Scan for the cell matching the given text and deliver its (x, y) coordinate at center. 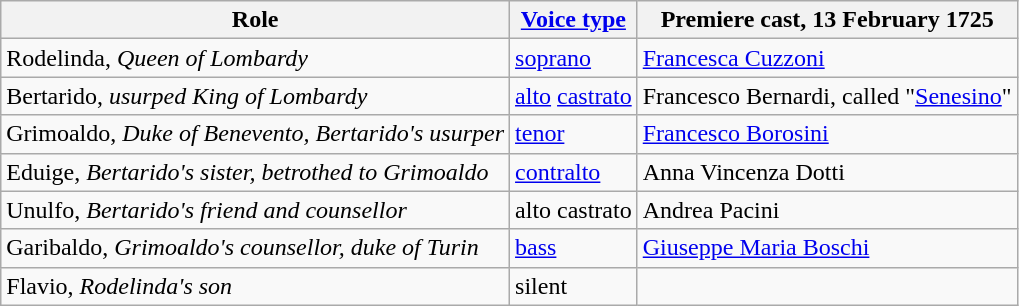
soprano (574, 58)
silent (574, 286)
Eduige, Bertarido's sister, betrothed to Grimoaldo (256, 172)
Anna Vincenza Dotti (827, 172)
Giuseppe Maria Boschi (827, 248)
Francesca Cuzzoni (827, 58)
Unulfo, Bertarido's friend and counsellor (256, 210)
Premiere cast, 13 February 1725 (827, 20)
Grimoaldo, Duke of Benevento, Bertarido's usurper (256, 134)
Andrea Pacini (827, 210)
Francesco Bernardi, called "Senesino" (827, 96)
Role (256, 20)
Francesco Borosini (827, 134)
Flavio, Rodelinda's son (256, 286)
tenor (574, 134)
Rodelinda, Queen of Lombardy (256, 58)
Bertarido, usurped King of Lombardy (256, 96)
Voice type (574, 20)
Garibaldo, Grimoaldo's counsellor, duke of Turin (256, 248)
contralto (574, 172)
bass (574, 248)
